Search for the cell housing the specified text and yield its (X, Y) center coordinate. 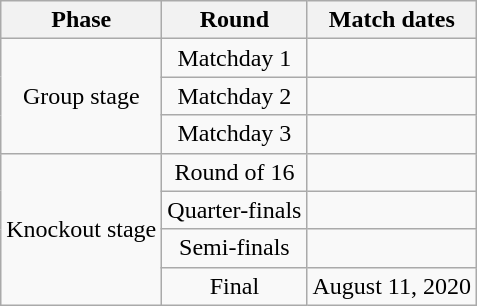
Quarter-finals (234, 210)
Matchday 1 (234, 58)
Group stage (82, 96)
August 11, 2020 (392, 286)
Round of 16 (234, 172)
Final (234, 286)
Knockout stage (82, 229)
Matchday 2 (234, 96)
Matchday 3 (234, 134)
Semi-finals (234, 248)
Match dates (392, 20)
Round (234, 20)
Phase (82, 20)
